Provide the [X, Y] coordinate of the cell's center where the given text is located.  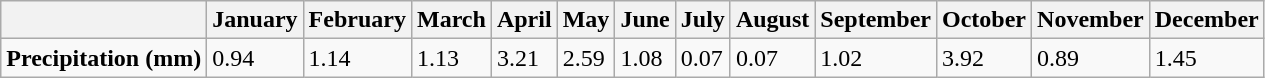
0.94 [255, 58]
1.02 [876, 58]
3.92 [984, 58]
September [876, 20]
Precipitation (mm) [104, 58]
November [1091, 20]
3.21 [524, 58]
December [1206, 20]
August [772, 20]
0.89 [1091, 58]
January [255, 20]
May [586, 20]
1.13 [451, 58]
October [984, 20]
1.08 [645, 58]
July [702, 20]
1.14 [357, 58]
1.45 [1206, 58]
March [451, 20]
April [524, 20]
February [357, 20]
2.59 [586, 58]
June [645, 20]
